Detect which cell encompasses the target text, then output its (X, Y) center coordinate. 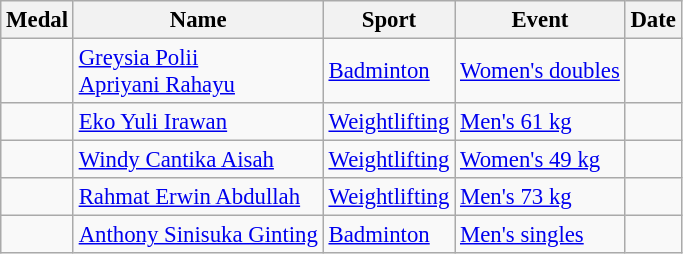
Event (540, 20)
Women's doubles (540, 72)
Name (198, 20)
Greysia PoliiApriyani Rahayu (198, 72)
Men's 73 kg (540, 197)
Men's 61 kg (540, 122)
Sport (389, 20)
Men's singles (540, 235)
Women's 49 kg (540, 160)
Date (653, 20)
Medal (38, 20)
Eko Yuli Irawan (198, 122)
Windy Cantika Aisah (198, 160)
Anthony Sinisuka Ginting (198, 235)
Rahmat Erwin Abdullah (198, 197)
